Output the (x, y) coordinate of the center of the cell containing the given text.  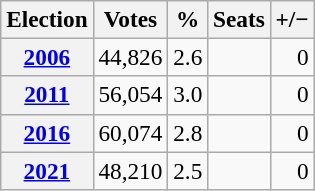
2.5 (188, 170)
2006 (47, 57)
2011 (47, 95)
48,210 (130, 170)
2016 (47, 133)
Votes (130, 19)
+/− (292, 19)
Election (47, 19)
2021 (47, 170)
44,826 (130, 57)
2.8 (188, 133)
2.6 (188, 57)
3.0 (188, 95)
% (188, 19)
Seats (240, 19)
60,074 (130, 133)
56,054 (130, 95)
